Search for the cell housing the specified text and yield its [x, y] center coordinate. 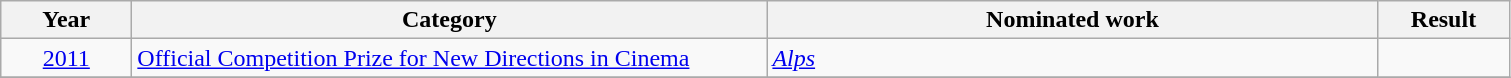
Alps [1072, 58]
Result [1444, 20]
2011 [66, 58]
Category [450, 20]
Official Competition Prize for New Directions in Cinema [450, 58]
Year [66, 20]
Nominated work [1072, 20]
